From the cell containing the given text, extract its center point as (x, y) coordinate. 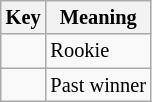
Key (24, 17)
Rookie (98, 51)
Past winner (98, 85)
Meaning (98, 17)
